Detect which cell encompasses the target text, then output its [x, y] center coordinate. 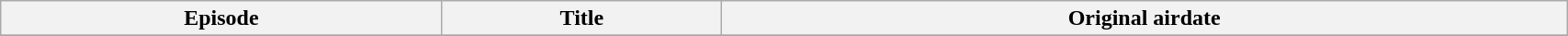
Original airdate [1145, 18]
Title [582, 18]
Episode [221, 18]
